Return [X, Y] of the center of cell containing provided text 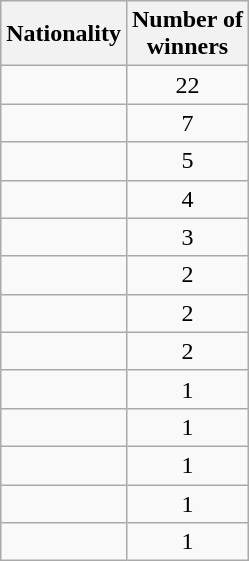
Number ofwinners [187, 34]
4 [187, 199]
5 [187, 161]
22 [187, 85]
3 [187, 237]
Nationality [64, 34]
7 [187, 123]
